Search for the cell housing the specified text and yield its [x, y] center coordinate. 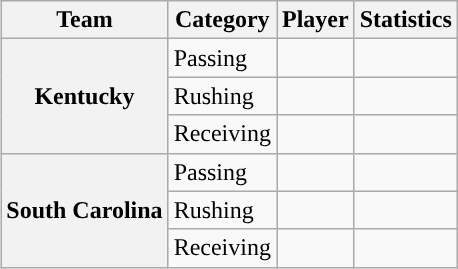
Player [315, 20]
Team [84, 20]
Category [222, 20]
Statistics [406, 20]
Kentucky [84, 96]
South Carolina [84, 210]
